For the text-containing cell, return its midpoint in [x, y] coordinate format. 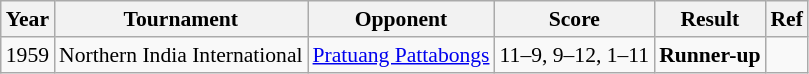
Tournament [180, 19]
Score [575, 19]
Opponent [402, 19]
Result [710, 19]
Pratuang Pattabongs [402, 55]
Ref [786, 19]
Northern India International [180, 55]
1959 [28, 55]
Year [28, 19]
11–9, 9–12, 1–11 [575, 55]
Runner-up [710, 55]
